Return (x, y) of the center of cell containing provided text 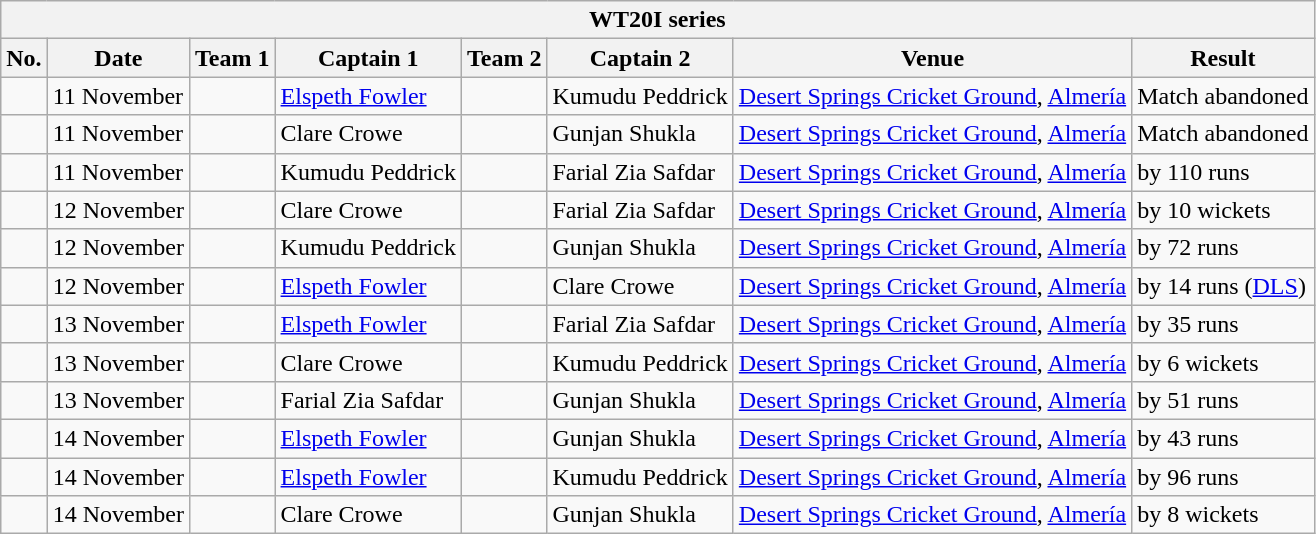
by 72 runs (1223, 248)
by 43 runs (1223, 438)
Date (118, 58)
Team 1 (233, 58)
Captain 2 (640, 58)
by 51 runs (1223, 400)
by 6 wickets (1223, 362)
WT20I series (658, 20)
Result (1223, 58)
Venue (932, 58)
Team 2 (504, 58)
by 96 runs (1223, 477)
by 110 runs (1223, 172)
by 8 wickets (1223, 515)
Captain 1 (368, 58)
by 14 runs (DLS) (1223, 286)
by 35 runs (1223, 324)
No. (24, 58)
by 10 wickets (1223, 210)
